Determine the (X, Y) coordinate at the center of the cell enclosing the given text.  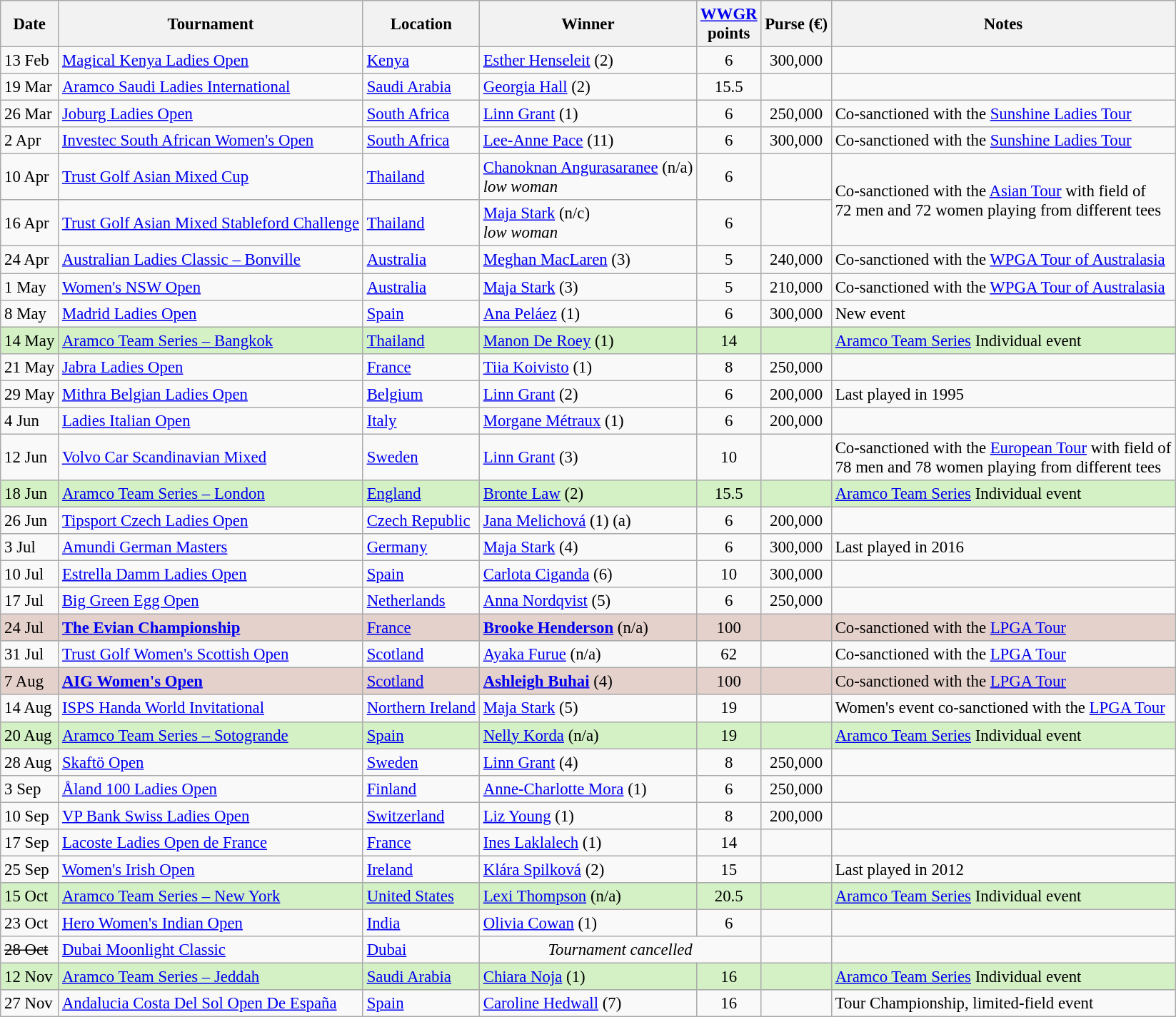
ISPS Handa World Invitational (211, 709)
Amundi German Masters (211, 547)
Ayaka Furue (n/a) (588, 654)
Last played in 2012 (1002, 869)
Ashleigh Buhai (4) (588, 682)
Germany (421, 547)
VP Bank Swiss Ladies Open (211, 816)
Trust Golf Asian Mixed Stableford Challenge (211, 223)
Lexi Thompson (n/a) (588, 896)
Ireland (421, 869)
28 Aug (30, 762)
29 May (30, 394)
AIG Women's Open (211, 682)
Joburg Ladies Open (211, 114)
19 Mar (30, 87)
Last played in 1995 (1002, 394)
Belgium (421, 394)
24 Apr (30, 260)
Women's NSW Open (211, 287)
United States (421, 896)
Aramco Team Series – London (211, 494)
Investec South African Women's Open (211, 141)
Andalucia Costa Del Sol Open De España (211, 1003)
Carlota Ciganda (6) (588, 575)
27 Nov (30, 1003)
Anna Nordqvist (5) (588, 601)
31 Jul (30, 654)
10 Sep (30, 816)
Italy (421, 421)
Notes (1002, 24)
Madrid Ladies Open (211, 313)
Tour Championship, limited-field event (1002, 1003)
Australian Ladies Classic – Bonville (211, 260)
Dubai (421, 950)
Jana Melichová (1) (a) (588, 520)
Chiara Noja (1) (588, 977)
12 Jun (30, 457)
62 (729, 654)
Lee-Anne Pace (11) (588, 141)
Location (421, 24)
24 Jul (30, 628)
Switzerland (421, 816)
Linn Grant (4) (588, 762)
1 May (30, 287)
Tournament cancelled (620, 950)
Czech Republic (421, 520)
26 Mar (30, 114)
Skaftö Open (211, 762)
Tiia Koivisto (1) (588, 367)
7 Aug (30, 682)
25 Sep (30, 869)
Manon De Roey (1) (588, 340)
21 May (30, 367)
Northern Ireland (421, 709)
Ladies Italian Open (211, 421)
4 Jun (30, 421)
Volvo Car Scandinavian Mixed (211, 457)
Chanoknan Angurasaranee (n/a)low woman (588, 177)
Jabra Ladies Open (211, 367)
Linn Grant (2) (588, 394)
17 Jul (30, 601)
Klára Spilková (2) (588, 869)
The Evian Championship (211, 628)
Meghan MacLaren (3) (588, 260)
240,000 (797, 260)
23 Oct (30, 923)
Aramco Team Series – Sotogrande (211, 735)
Kenya (421, 61)
Tournament (211, 24)
Lacoste Ladies Open de France (211, 843)
15 (729, 869)
Estrella Damm Ladies Open (211, 575)
Netherlands (421, 601)
210,000 (797, 287)
Bronte Law (2) (588, 494)
Olivia Cowan (1) (588, 923)
14 Aug (30, 709)
Women's Irish Open (211, 869)
8 May (30, 313)
14 May (30, 340)
10 Jul (30, 575)
Women's event co-sanctioned with the LPGA Tour (1002, 709)
Purse (€) (797, 24)
Brooke Henderson (n/a) (588, 628)
England (421, 494)
17 Sep (30, 843)
Linn Grant (1) (588, 114)
Finland (421, 789)
20 Aug (30, 735)
Tipsport Czech Ladies Open (211, 520)
Linn Grant (3) (588, 457)
18 Jun (30, 494)
Maja Stark (4) (588, 547)
Maja Stark (n/c)low woman (588, 223)
10 Apr (30, 177)
Morgane Métraux (1) (588, 421)
New event (1002, 313)
Winner (588, 24)
Ines Laklalech (1) (588, 843)
Co-sanctioned with the European Tour with field of 78 men and 78 women playing from different tees (1002, 457)
Liz Young (1) (588, 816)
2 Apr (30, 141)
Ana Peláez (1) (588, 313)
3 Sep (30, 789)
Caroline Hedwall (7) (588, 1003)
India (421, 923)
Hero Women's Indian Open (211, 923)
Aramco Team Series – Jeddah (211, 977)
13 Feb (30, 61)
26 Jun (30, 520)
Åland 100 Ladies Open (211, 789)
Nelly Korda (n/a) (588, 735)
Aramco Saudi Ladies International (211, 87)
Magical Kenya Ladies Open (211, 61)
Date (30, 24)
16 Apr (30, 223)
20.5 (729, 896)
3 Jul (30, 547)
Dubai Moonlight Classic (211, 950)
12 Nov (30, 977)
Maja Stark (5) (588, 709)
Trust Golf Women's Scottish Open (211, 654)
Last played in 2016 (1002, 547)
Big Green Egg Open (211, 601)
Trust Golf Asian Mixed Cup (211, 177)
WWGRpoints (729, 24)
Aramco Team Series – Bangkok (211, 340)
Anne-Charlotte Mora (1) (588, 789)
Co-sanctioned with the Asian Tour with field of 72 men and 72 women playing from different tees (1002, 200)
Esther Henseleit (2) (588, 61)
28 Oct (30, 950)
Maja Stark (3) (588, 287)
15 Oct (30, 896)
Aramco Team Series – New York (211, 896)
Georgia Hall (2) (588, 87)
Mithra Belgian Ladies Open (211, 394)
